Search for the cell housing the specified text and yield its [x, y] center coordinate. 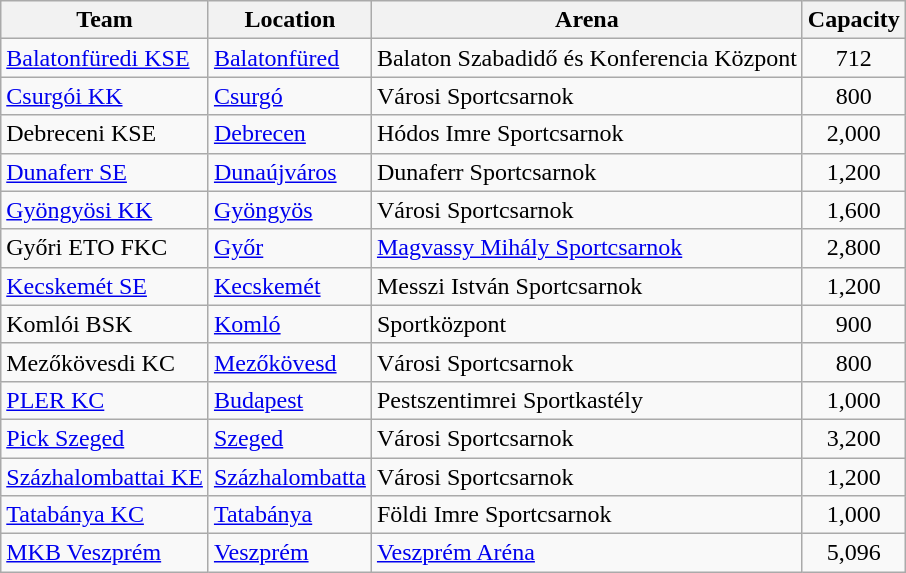
2,800 [854, 248]
Kecskemét SE [105, 286]
Mezőkövesdi KC [105, 362]
Location [290, 20]
Komló [290, 324]
Capacity [854, 20]
1,600 [854, 210]
Szeged [290, 438]
Dunaferr Sportcsarnok [586, 172]
Debreceni KSE [105, 134]
Győri ETO FKC [105, 248]
Veszprém [290, 553]
Dunaújváros [290, 172]
3,200 [854, 438]
Hódos Imre Sportcsarnok [586, 134]
Arena [586, 20]
Kecskemét [290, 286]
Győr [290, 248]
900 [854, 324]
Csurgó [290, 96]
Budapest [290, 400]
Földi Imre Sportcsarnok [586, 515]
Team [105, 20]
Pick Szeged [105, 438]
Veszprém Aréna [586, 553]
Sportközpont [586, 324]
Balatonfüred [290, 58]
PLER KC [105, 400]
MKB Veszprém [105, 553]
Balaton Szabadidő és Konferencia Központ [586, 58]
Messzi István Sportcsarnok [586, 286]
Tatabánya KC [105, 515]
Pestszentimrei Sportkastély [586, 400]
Csurgói KK [105, 96]
Balatonfüredi KSE [105, 58]
Debrecen [290, 134]
5,096 [854, 553]
Százhalombattai KE [105, 477]
Tatabánya [290, 515]
Gyöngyösi KK [105, 210]
712 [854, 58]
Magvassy Mihály Sportcsarnok [586, 248]
Dunaferr SE [105, 172]
Gyöngyös [290, 210]
Komlói BSK [105, 324]
Százhalombatta [290, 477]
2,000 [854, 134]
Mezőkövesd [290, 362]
